Output the (X, Y) coordinate of the center of the cell containing the given text.  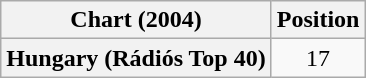
Chart (2004) (136, 20)
Position (318, 20)
17 (318, 58)
Hungary (Rádiós Top 40) (136, 58)
